Return the (x, y) coordinate for the center point of the cell that contains the specified text.  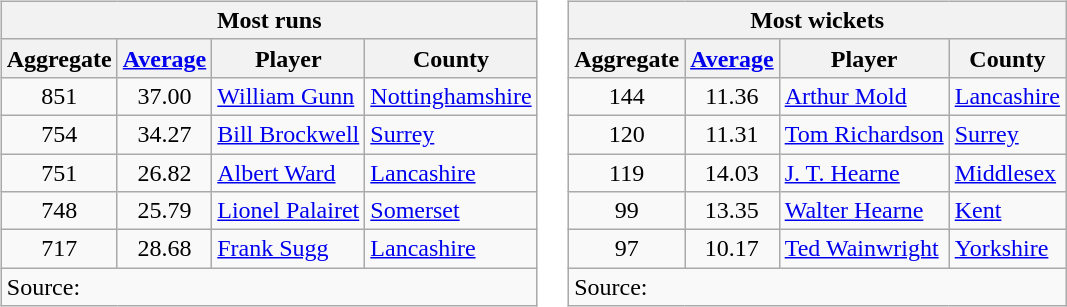
99 (627, 211)
Most wickets (818, 20)
717 (59, 249)
Lionel Palairet (288, 211)
748 (59, 211)
144 (627, 96)
Somerset (451, 211)
14.03 (732, 173)
119 (627, 173)
Middlesex (1007, 173)
11.31 (732, 134)
754 (59, 134)
Ted Wainwright (864, 249)
Most runs (269, 20)
Yorkshire (1007, 249)
13.35 (732, 211)
34.27 (164, 134)
Kent (1007, 211)
851 (59, 96)
Bill Brockwell (288, 134)
10.17 (732, 249)
28.68 (164, 249)
11.36 (732, 96)
37.00 (164, 96)
751 (59, 173)
Nottinghamshire (451, 96)
Frank Sugg (288, 249)
William Gunn (288, 96)
Albert Ward (288, 173)
97 (627, 249)
Walter Hearne (864, 211)
Arthur Mold (864, 96)
J. T. Hearne (864, 173)
Tom Richardson (864, 134)
120 (627, 134)
26.82 (164, 173)
25.79 (164, 211)
